Locate the cell with the specified text and output its [X, Y] center coordinate. 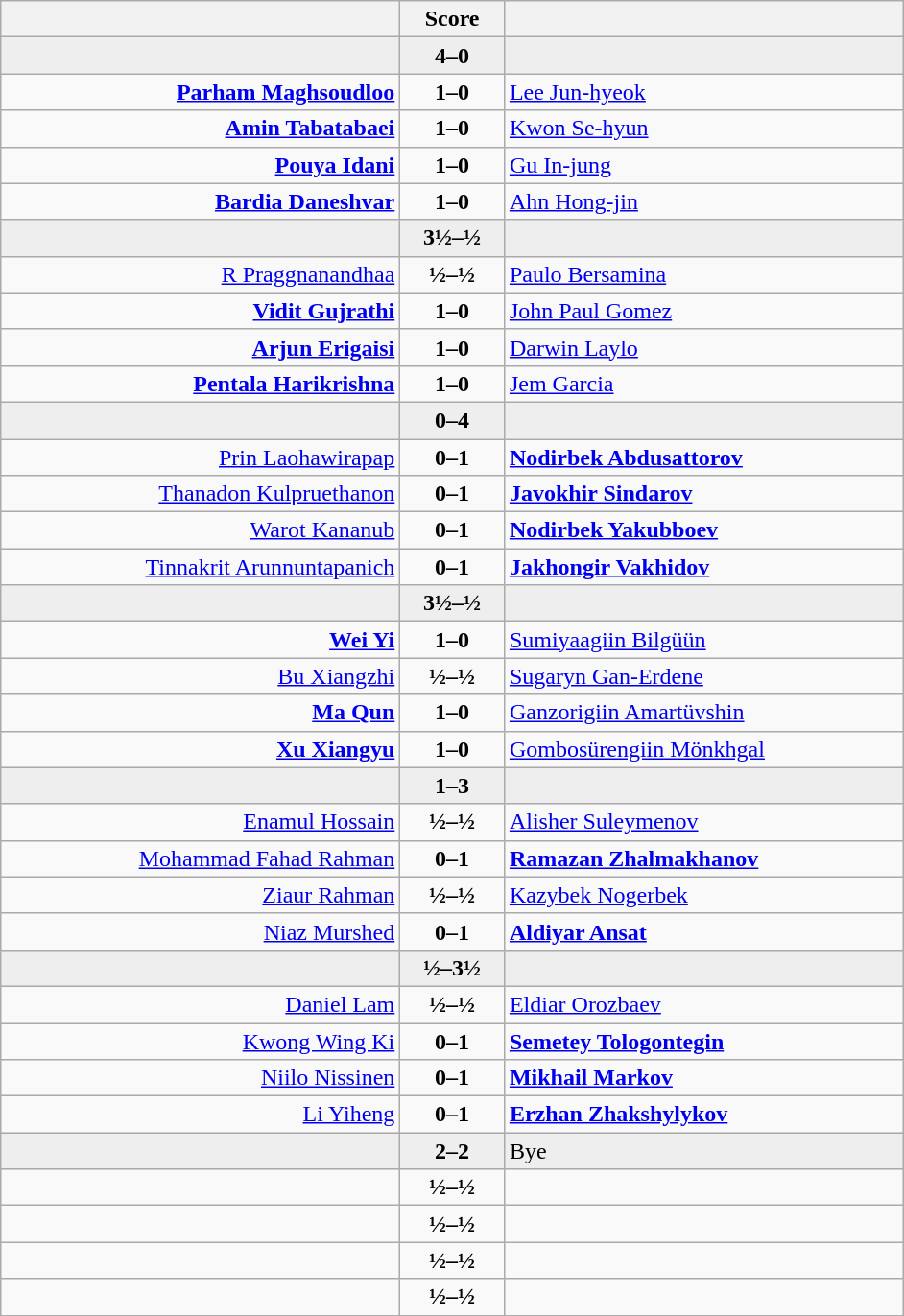
John Paul Gomez [703, 311]
Nodirbek Yakubboev [703, 530]
Aldiyar Ansat [703, 931]
Daniel Lam [201, 1004]
Jakhongir Vakhidov [703, 567]
Wei Yi [201, 640]
Bu Xiangzhi [201, 676]
4–0 [453, 56]
Ahn Hong-jin [703, 201]
Warot Kananub [201, 530]
Erzhan Zhakshylykov [703, 1115]
Nodirbek Abdusattorov [703, 458]
Kwon Se-hyun [703, 129]
Ganzorigiin Amartüvshin [703, 713]
Ziaur Rahman [201, 895]
Tinnakrit Arunnuntapanich [201, 567]
Arjun Erigaisi [201, 347]
Jem Garcia [703, 384]
Eldiar Orozbaev [703, 1004]
Kazybek Nogerbek [703, 895]
Sugaryn Gan-Erdene [703, 676]
Amin Tabatabaei [201, 129]
Alisher Suleymenov [703, 822]
Lee Jun-hyeok [703, 92]
Vidit Gujrathi [201, 311]
Sumiyaagiin Bilgüün [703, 640]
Niilo Nissinen [201, 1078]
Mohammad Fahad Rahman [201, 858]
Pouya Idani [201, 165]
Thanadon Kulpruethanon [201, 494]
Gu In-jung [703, 165]
Parham Maghsoudloo [201, 92]
Ma Qun [201, 713]
Semetey Tologontegin [703, 1041]
Paulo Bersamina [703, 274]
0–4 [453, 420]
Xu Xiangyu [201, 749]
R Praggnanandhaa [201, 274]
Bye [703, 1151]
Pentala Harikrishna [201, 384]
½–3½ [453, 968]
Gombosürengiin Mönkhgal [703, 749]
Mikhail Markov [703, 1078]
Ramazan Zhalmakhanov [703, 858]
2–2 [453, 1151]
Bardia Daneshvar [201, 201]
Enamul Hossain [201, 822]
Li Yiheng [201, 1115]
Darwin Laylo [703, 347]
Score [453, 19]
1–3 [453, 786]
Prin Laohawirapap [201, 458]
Javokhir Sindarov [703, 494]
Kwong Wing Ki [201, 1041]
Niaz Murshed [201, 931]
